Determine the (X, Y) coordinate at the center of the cell enclosing the given text.  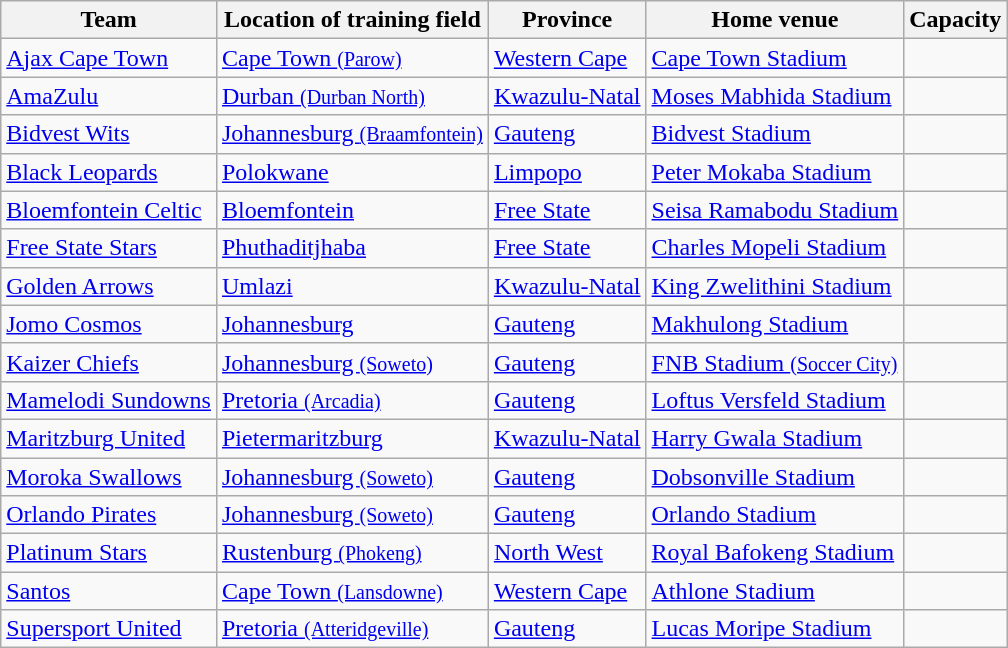
Umlazi (352, 286)
Peter Mokaba Stadium (775, 172)
King Zwelithini Stadium (775, 286)
Platinum Stars (109, 553)
Pietermaritzburg (352, 438)
Bidvest Wits (109, 134)
Athlone Stadium (775, 591)
Phuthaditjhaba (352, 248)
Seisa Ramabodu Stadium (775, 210)
Home venue (775, 20)
Cape Town Stadium (775, 58)
Bloemfontein (352, 210)
Maritzburg United (109, 438)
Orlando Stadium (775, 515)
Johannesburg (352, 324)
Supersport United (109, 629)
Moses Mabhida Stadium (775, 96)
Capacity (956, 20)
Team (109, 20)
Cape Town (Lansdowne) (352, 591)
Royal Bafokeng Stadium (775, 553)
Free State Stars (109, 248)
Jomo Cosmos (109, 324)
Bidvest Stadium (775, 134)
Orlando Pirates (109, 515)
Bloemfontein Celtic (109, 210)
Makhulong Stadium (775, 324)
Limpopo (567, 172)
Kaizer Chiefs (109, 362)
Pretoria (Atteridgeville) (352, 629)
Harry Gwala Stadium (775, 438)
AmaZulu (109, 96)
Dobsonville Stadium (775, 477)
Cape Town (Parow) (352, 58)
Ajax Cape Town (109, 58)
Polokwane (352, 172)
Loftus Versfeld Stadium (775, 400)
Black Leopards (109, 172)
Durban (Durban North) (352, 96)
North West (567, 553)
Rustenburg (Phokeng) (352, 553)
Johannesburg (Braamfontein) (352, 134)
Mamelodi Sundowns (109, 400)
Province (567, 20)
Moroka Swallows (109, 477)
Golden Arrows (109, 286)
Charles Mopeli Stadium (775, 248)
Pretoria (Arcadia) (352, 400)
FNB Stadium (Soccer City) (775, 362)
Location of training field (352, 20)
Lucas Moripe Stadium (775, 629)
Santos (109, 591)
